Locate the cell with the specified text and output its [x, y] center coordinate. 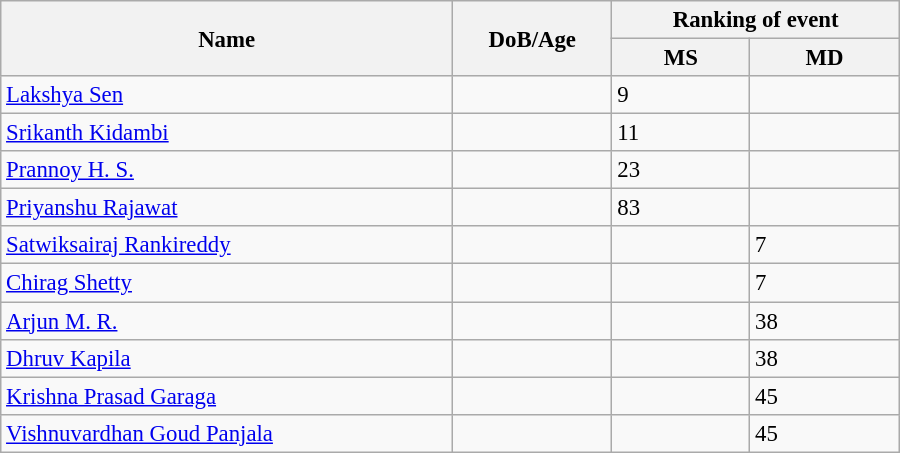
Prannoy H. S. [227, 170]
23 [681, 170]
Lakshya Sen [227, 95]
Ranking of event [756, 20]
Chirag Shetty [227, 283]
Priyanshu Rajawat [227, 208]
9 [681, 95]
Dhruv Kapila [227, 358]
Satwiksairaj Rankireddy [227, 245]
Name [227, 38]
MD [825, 58]
Arjun M. R. [227, 321]
83 [681, 208]
MS [681, 58]
Krishna Prasad Garaga [227, 396]
11 [681, 133]
DoB/Age [532, 38]
Vishnuvardhan Goud Panjala [227, 433]
Srikanth Kidambi [227, 133]
